Determine the [x, y] coordinate at the center of the cell enclosing the given text.  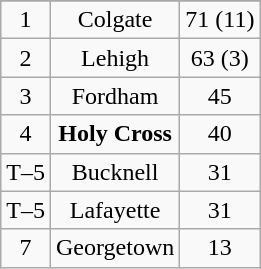
Holy Cross [114, 134]
Colgate [114, 20]
40 [220, 134]
Fordham [114, 96]
Lafayette [114, 210]
Lehigh [114, 58]
7 [26, 248]
71 (11) [220, 20]
Bucknell [114, 172]
45 [220, 96]
2 [26, 58]
3 [26, 96]
Georgetown [114, 248]
13 [220, 248]
63 (3) [220, 58]
4 [26, 134]
1 [26, 20]
